Detect which cell encompasses the target text, then output its [X, Y] center coordinate. 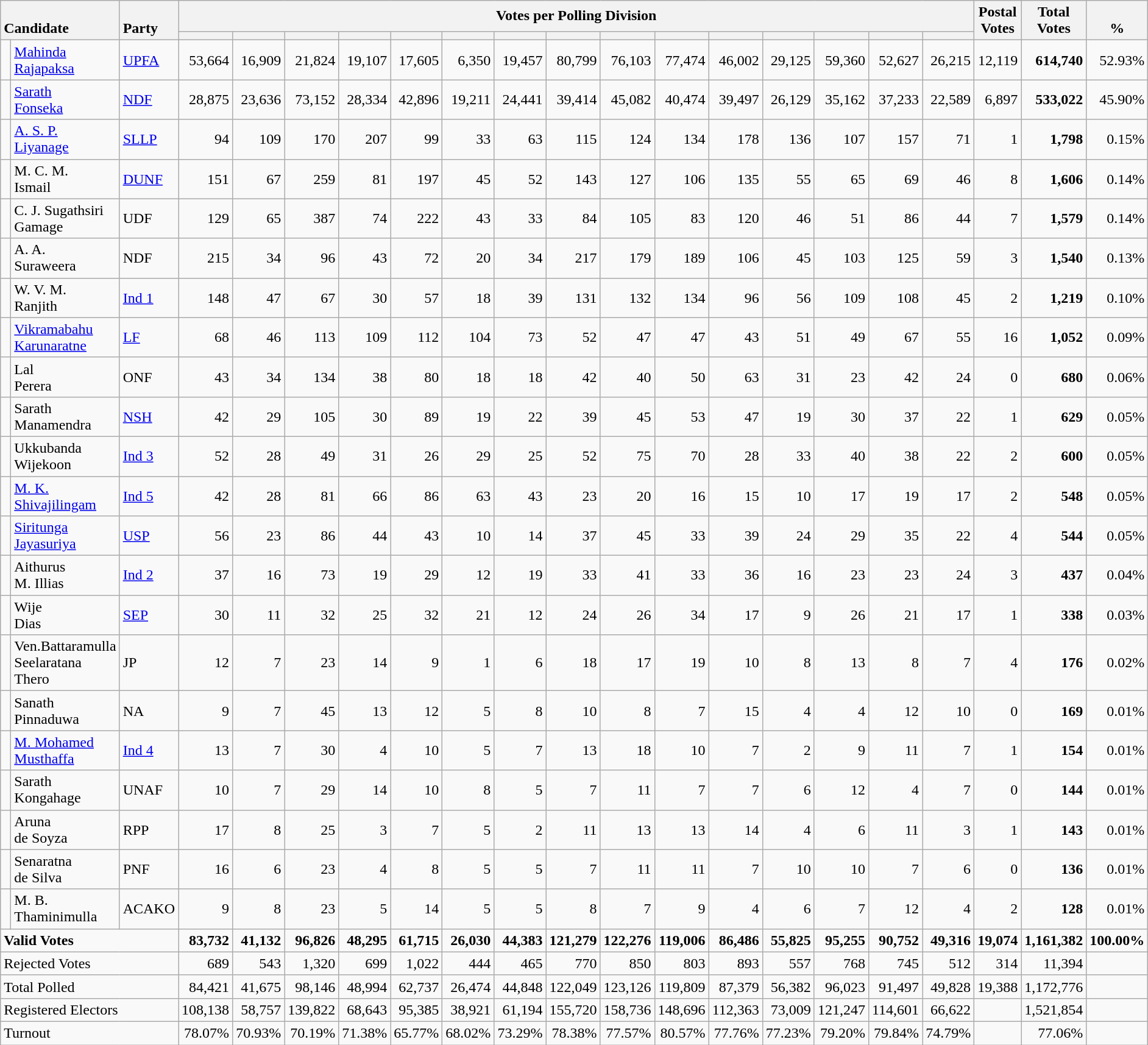
178 [735, 139]
Total Votes [1054, 21]
148 [206, 297]
35 [895, 536]
125 [895, 258]
55,825 [788, 940]
PostalVotes [998, 21]
26,474 [468, 987]
58,757 [258, 1010]
79.84% [895, 1033]
83,732 [206, 940]
127 [628, 179]
16,909 [258, 60]
40,474 [681, 100]
154 [1054, 751]
745 [895, 963]
41,132 [258, 940]
148,696 [681, 1010]
557 [788, 963]
SEP [149, 615]
86,486 [735, 940]
314 [998, 963]
80 [417, 377]
77.76% [735, 1033]
893 [735, 963]
38,921 [468, 1010]
77.23% [788, 1033]
112,363 [735, 1010]
6,350 [468, 60]
RPP [149, 830]
LalPerera [65, 377]
108,138 [206, 1010]
0.09% [1118, 338]
169 [1054, 710]
ACAKO [149, 909]
1,320 [312, 963]
A. A.Suraweera [65, 258]
79.20% [841, 1033]
Senaratnade Silva [65, 869]
11,394 [1054, 963]
26,030 [468, 940]
57 [417, 297]
M. K.Shivajilingam [65, 496]
71 [948, 139]
73.29% [520, 1033]
768 [841, 963]
USP [149, 536]
158,736 [628, 1010]
1,022 [417, 963]
SarathFonseka [65, 100]
614,740 [1054, 60]
19,211 [468, 100]
LF [149, 338]
207 [364, 139]
MahindaRajapaksa [65, 60]
SarathKongahage [65, 790]
512 [948, 963]
48,295 [364, 940]
70.19% [312, 1033]
99 [417, 139]
C. J. Sugathsiri Gamage [65, 218]
151 [206, 179]
0.04% [1118, 575]
80.57% [681, 1033]
95,385 [417, 1010]
17,605 [417, 60]
95,255 [841, 940]
119,809 [681, 987]
91,497 [895, 987]
SLLP [149, 139]
61,194 [520, 1010]
Turnout [90, 1033]
114,601 [895, 1010]
26,129 [788, 100]
39,414 [573, 100]
89 [417, 417]
JP [149, 663]
23,636 [258, 100]
19,074 [998, 940]
124 [628, 139]
Ind 4 [149, 751]
96,826 [312, 940]
850 [628, 963]
100.00% [1118, 940]
Total Polled [90, 987]
0.10% [1118, 297]
50 [681, 377]
52.93% [1118, 60]
21,824 [312, 60]
45,082 [628, 100]
24,441 [520, 100]
689 [206, 963]
83 [681, 218]
1,161,382 [1054, 940]
437 [1054, 575]
Valid Votes [90, 940]
Ind 2 [149, 575]
PNF [149, 869]
544 [1054, 536]
387 [312, 218]
UDF [149, 218]
M. MohamedMusthaffa [65, 751]
42,896 [417, 100]
Ind 5 [149, 496]
SarathManamendra [65, 417]
77,474 [681, 60]
699 [364, 963]
SanathPinnaduwa [65, 710]
222 [417, 218]
44,848 [520, 987]
72 [417, 258]
176 [1054, 663]
78.38% [573, 1033]
215 [206, 258]
UkkubandaWijekoon [65, 456]
680 [1054, 377]
19,388 [998, 987]
135 [735, 179]
48,994 [364, 987]
53 [681, 417]
71.38% [364, 1033]
68 [206, 338]
179 [628, 258]
36 [735, 575]
44,383 [520, 940]
543 [258, 963]
170 [312, 139]
104 [468, 338]
26,215 [948, 60]
28,334 [364, 100]
94 [206, 139]
73,009 [788, 1010]
1,606 [1054, 179]
19,457 [520, 60]
132 [628, 297]
112 [417, 338]
0.02% [1118, 663]
197 [417, 179]
259 [312, 179]
78.07% [206, 1033]
W. V. M.Ranjith [65, 297]
119,006 [681, 940]
123,126 [628, 987]
53,664 [206, 60]
113 [312, 338]
ONF [149, 377]
122,276 [628, 940]
548 [1054, 496]
Rejected Votes [90, 963]
629 [1054, 417]
1,172,776 [1054, 987]
61,715 [417, 940]
74 [364, 218]
444 [468, 963]
84 [573, 218]
NSH [149, 417]
UNAF [149, 790]
77.57% [628, 1033]
68,643 [364, 1010]
96,023 [841, 987]
52,627 [895, 60]
75 [628, 456]
103 [841, 258]
465 [520, 963]
70 [681, 456]
DUNF [149, 179]
49,316 [948, 940]
770 [573, 963]
19,107 [364, 60]
46,002 [735, 60]
217 [573, 258]
74.79% [948, 1033]
A. S. P.Liyanage [65, 139]
0.15% [1118, 139]
UPFA [149, 60]
1,540 [1054, 258]
157 [895, 139]
Registered Electors [90, 1010]
Ind 3 [149, 456]
1,219 [1054, 297]
Party [149, 21]
22,589 [948, 100]
1,052 [1054, 338]
Ind 1 [149, 297]
69 [895, 179]
59 [948, 258]
Ven.BattaramullaSeelaratana Thero [65, 663]
VikramabahuKarunaratne [65, 338]
155,720 [573, 1010]
Votes per Polling Division [576, 16]
1,521,854 [1054, 1010]
WijeDias [65, 615]
80,799 [573, 60]
73,152 [312, 100]
189 [681, 258]
Siritunga Jayasuriya [65, 536]
59,360 [841, 60]
1,579 [1054, 218]
12,119 [998, 60]
131 [573, 297]
76,103 [628, 60]
139,822 [312, 1010]
115 [573, 139]
41 [628, 575]
533,022 [1054, 100]
108 [895, 297]
600 [1054, 456]
90,752 [895, 940]
0.13% [1118, 258]
68.02% [468, 1033]
107 [841, 139]
98,146 [312, 987]
70.93% [258, 1033]
M. C. M.Ismail [65, 179]
121,247 [841, 1010]
56,382 [788, 987]
28,875 [206, 100]
122,049 [573, 987]
84,421 [206, 987]
45.90% [1118, 100]
29,125 [788, 60]
0.06% [1118, 377]
65.77% [417, 1033]
Arunade Soyza [65, 830]
62,737 [417, 987]
1,798 [1054, 139]
121,279 [573, 940]
39,497 [735, 100]
129 [206, 218]
41,675 [258, 987]
M. B.Thaminimulla [65, 909]
% [1118, 21]
128 [1054, 909]
0.03% [1118, 615]
AithurusM. Illias [65, 575]
120 [735, 218]
144 [1054, 790]
87,379 [735, 987]
49,828 [948, 987]
66 [364, 496]
77.06% [1054, 1033]
6,897 [998, 100]
37,233 [895, 100]
66,622 [948, 1010]
NA [149, 710]
35,162 [841, 100]
Candidate [60, 21]
803 [681, 963]
338 [1054, 615]
